Determine the [x, y] coordinate at the center of the cell enclosing the given text.  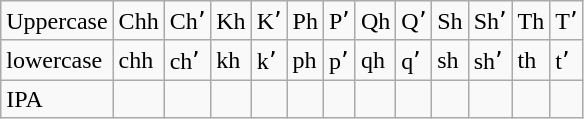
sh [450, 60]
pʼ [339, 60]
qh [375, 60]
shʼ [490, 60]
Kh [231, 21]
Tʼ [566, 21]
chʼ [188, 60]
Chʼ [188, 21]
tʼ [566, 60]
qʼ [414, 60]
Shʼ [490, 21]
IPA [57, 99]
ph [305, 60]
kh [231, 60]
Pʼ [339, 21]
lowercase [57, 60]
Chh [138, 21]
Kʼ [269, 21]
Ph [305, 21]
Sh [450, 21]
kʼ [269, 60]
Th [531, 21]
Qʼ [414, 21]
chh [138, 60]
Qh [375, 21]
Uppercase [57, 21]
th [531, 60]
